Locate the cell with the specified text and output its [x, y] center coordinate. 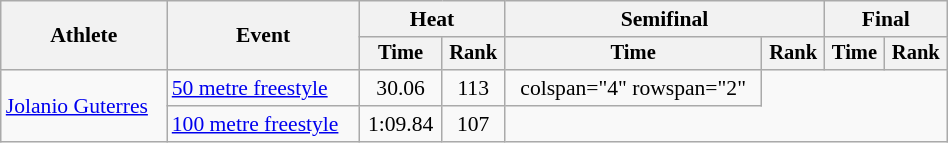
1:09.84 [400, 124]
30.06 [400, 88]
107 [474, 124]
100 metre freestyle [264, 124]
Jolanio Guterres [84, 106]
colspan="4" rowspan="2" [634, 88]
Heat [432, 19]
Athlete [84, 36]
50 metre freestyle [264, 88]
113 [474, 88]
Final [886, 19]
Event [264, 36]
Semifinal [665, 19]
